Output the (x, y) coordinate of the center of the cell containing the given text.  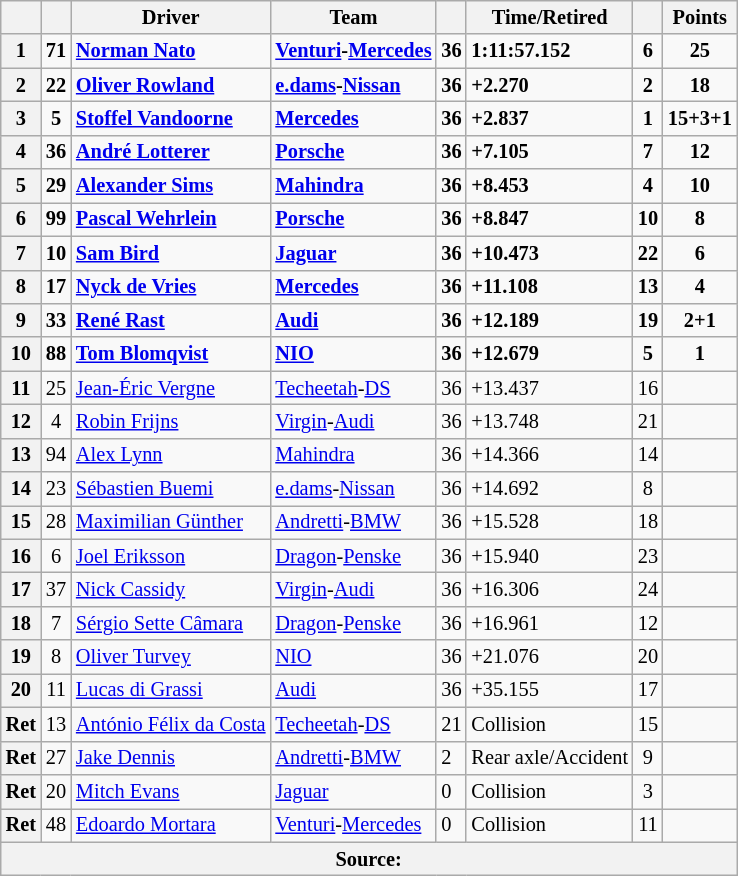
94 (56, 455)
+35.155 (549, 690)
Time/Retired (549, 17)
Driver (170, 17)
33 (56, 320)
24 (648, 589)
+13.437 (549, 388)
88 (56, 354)
Norman Nato (170, 51)
+2.837 (549, 118)
Robin Frijns (170, 421)
48 (56, 825)
Sam Bird (170, 253)
Team (353, 17)
29 (56, 186)
15+3+1 (700, 118)
28 (56, 522)
Oliver Turvey (170, 657)
+13.748 (549, 421)
+7.105 (549, 152)
Joel Eriksson (170, 556)
71 (56, 51)
+15.940 (549, 556)
Nick Cassidy (170, 589)
Maximilian Günther (170, 522)
Mitch Evans (170, 791)
Lucas di Grassi (170, 690)
+11.108 (549, 287)
+16.306 (549, 589)
René Rast (170, 320)
+14.692 (549, 489)
+15.528 (549, 522)
Alexander Sims (170, 186)
37 (56, 589)
Points (700, 17)
27 (56, 758)
Nyck de Vries (170, 287)
Source: (369, 859)
+21.076 (549, 657)
Sébastien Buemi (170, 489)
99 (56, 219)
Stoffel Vandoorne (170, 118)
António Félix da Costa (170, 724)
Rear axle/Accident (549, 758)
Oliver Rowland (170, 85)
1:11:57.152 (549, 51)
Pascal Wehrlein (170, 219)
Jean-Éric Vergne (170, 388)
+8.453 (549, 186)
+12.189 (549, 320)
+12.679 (549, 354)
Edoardo Mortara (170, 825)
+8.847 (549, 219)
2+1 (700, 320)
Jake Dennis (170, 758)
Alex Lynn (170, 455)
+2.270 (549, 85)
André Lotterer (170, 152)
Sérgio Sette Câmara (170, 623)
+16.961 (549, 623)
Tom Blomqvist (170, 354)
+10.473 (549, 253)
+14.366 (549, 455)
